Return [x, y] of the center of cell containing provided text 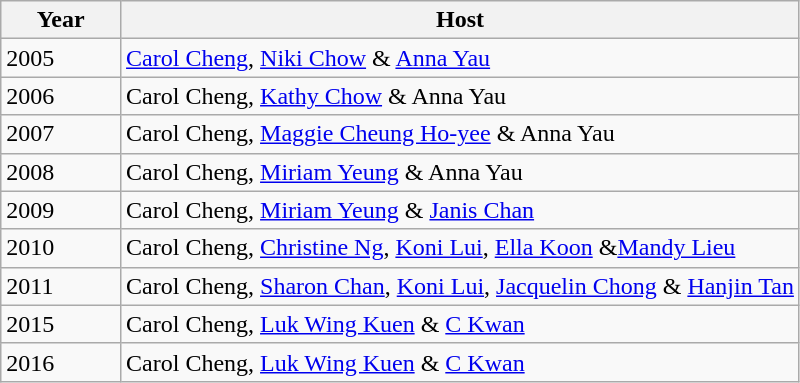
Host [460, 20]
Carol Cheng, Christine Ng, Koni Lui, Ella Koon &Mandy Lieu [460, 248]
Carol Cheng, Kathy Chow & Anna Yau [460, 96]
2005 [61, 58]
Year [61, 20]
2011 [61, 286]
2016 [61, 362]
2009 [61, 210]
Carol Cheng, Miriam Yeung & Janis Chan [460, 210]
2008 [61, 172]
2006 [61, 96]
2010 [61, 248]
Carol Cheng, Sharon Chan, Koni Lui, Jacquelin Chong & Hanjin Tan [460, 286]
2015 [61, 324]
Carol Cheng, Maggie Cheung Ho-yee & Anna Yau [460, 134]
2007 [61, 134]
Carol Cheng, Miriam Yeung & Anna Yau [460, 172]
Carol Cheng, Niki Chow & Anna Yau [460, 58]
